Search for the cell housing the specified text and yield its [x, y] center coordinate. 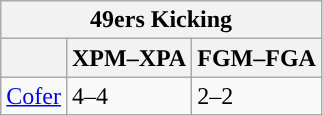
Cofer [34, 96]
2–2 [257, 96]
49ers Kicking [162, 20]
4–4 [128, 96]
XPM–XPA [128, 58]
FGM–FGA [257, 58]
